Return [X, Y] of the center of cell containing provided text 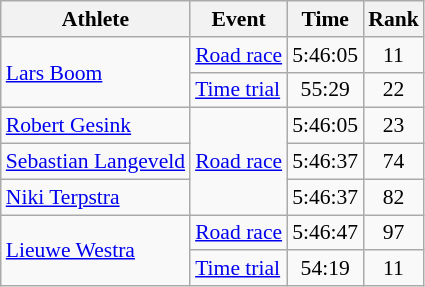
5:46:47 [325, 233]
Robert Gesink [96, 126]
23 [394, 126]
97 [394, 233]
22 [394, 90]
Rank [394, 19]
Niki Terpstra [96, 197]
54:19 [325, 269]
Lieuwe Westra [96, 250]
Athlete [96, 19]
Lars Boom [96, 72]
Event [238, 19]
55:29 [325, 90]
Sebastian Langeveld [96, 162]
82 [394, 197]
74 [394, 162]
Time [325, 19]
